Detect which cell encompasses the target text, then output its (x, y) center coordinate. 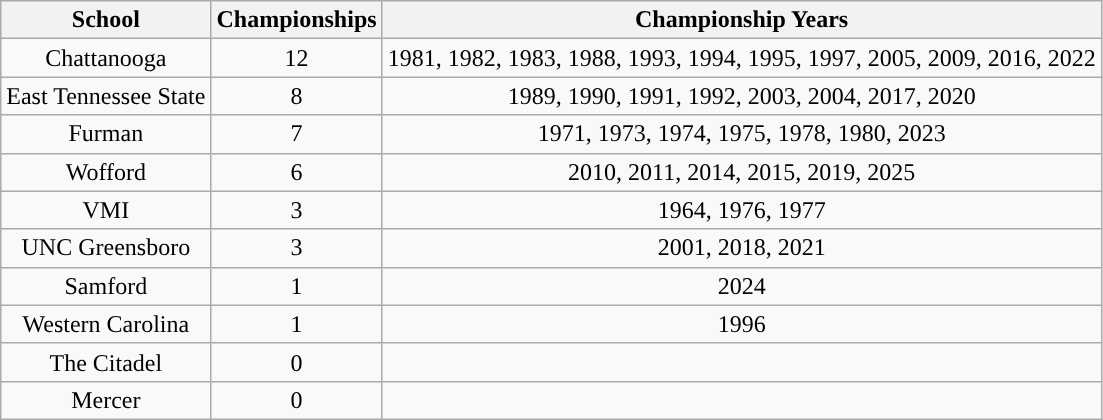
Western Carolina (106, 324)
6 (296, 172)
2010, 2011, 2014, 2015, 2019, 2025 (742, 172)
12 (296, 58)
2024 (742, 286)
1996 (742, 324)
East Tennessee State (106, 96)
1964, 1976, 1977 (742, 210)
Wofford (106, 172)
2001, 2018, 2021 (742, 248)
VMI (106, 210)
7 (296, 134)
Furman (106, 134)
1971, 1973, 1974, 1975, 1978, 1980, 2023 (742, 134)
Chattanooga (106, 58)
Samford (106, 286)
Championship Years (742, 20)
UNC Greensboro (106, 248)
Championships (296, 20)
Mercer (106, 400)
School (106, 20)
1989, 1990, 1991, 1992, 2003, 2004, 2017, 2020 (742, 96)
8 (296, 96)
1981, 1982, 1983, 1988, 1993, 1994, 1995, 1997, 2005, 2009, 2016, 2022 (742, 58)
The Citadel (106, 362)
